Output the [X, Y] coordinate of the center of the cell containing the given text.  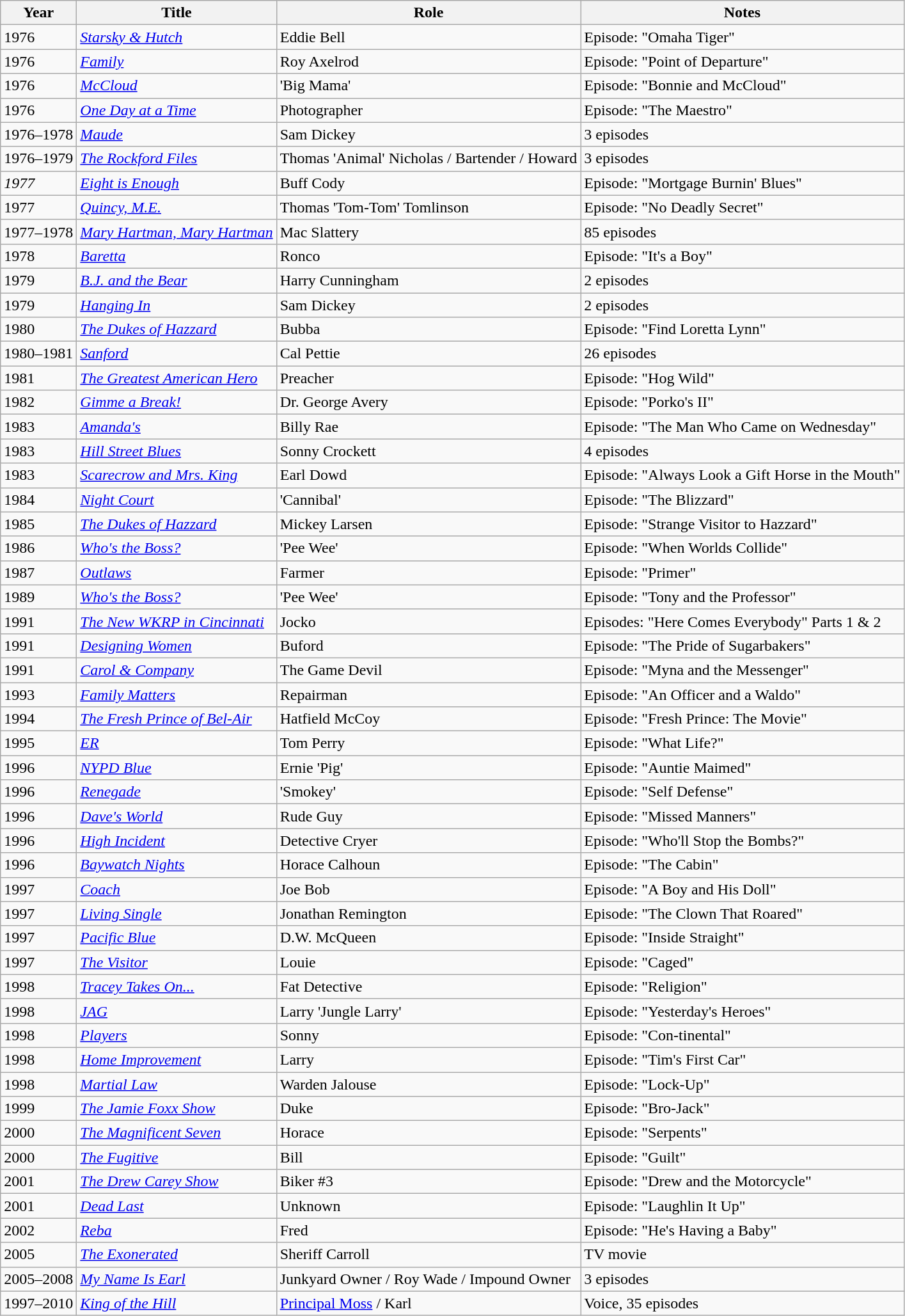
Hatfield McCoy [429, 719]
Junkyard Owner / Roy Wade / Impound Owner [429, 1279]
Joe Bob [429, 889]
Earl Dowd [429, 475]
Episode: "Serpents" [742, 1133]
Episode: "He's Having a Baby" [742, 1230]
Larry [429, 1059]
Voice, 35 episodes [742, 1303]
The New WKRP in Cincinnati [177, 621]
Maude [177, 134]
Ronco [429, 256]
Episode: "Mortgage Burnin' Blues" [742, 183]
JAG [177, 1011]
1997–2010 [38, 1303]
Bubba [429, 329]
Episode: "It's a Boy" [742, 256]
Baywatch Nights [177, 865]
King of the Hill [177, 1303]
Detective Cryer [429, 841]
Episode: "Religion" [742, 987]
Amanda's [177, 427]
Roy Axelrod [429, 61]
Scarecrow and Mrs. King [177, 475]
Jonathan Remington [429, 914]
Larry 'Jungle Larry' [429, 1011]
Episode: "Bro-Jack" [742, 1109]
Unknown [429, 1206]
Episode: "Tim's First Car" [742, 1059]
Horace [429, 1133]
Fat Detective [429, 987]
2002 [38, 1230]
Cal Pettie [429, 354]
Rude Guy [429, 816]
Episode: "Fresh Prince: The Movie" [742, 719]
Horace Calhoun [429, 865]
Episode: "Yesterday's Heroes" [742, 1011]
NYPD Blue [177, 768]
Martial Law [177, 1084]
1995 [38, 743]
Renegade [177, 792]
Episode: "Lock-Up" [742, 1084]
Role [429, 13]
1987 [38, 573]
Sonny Crockett [429, 451]
Family Matters [177, 694]
Episode: "An Officer and a Waldo" [742, 694]
'Cannibal' [429, 500]
Episode: "When Worlds Collide" [742, 548]
1985 [38, 524]
Warden Jalouse [429, 1084]
Episode: "Porko's II" [742, 402]
TV movie [742, 1255]
Episode: "Who'll Stop the Bombs?" [742, 841]
Episode: "Strange Visitor to Hazzard" [742, 524]
Episode: "No Deadly Secret" [742, 207]
'Smokey' [429, 792]
Outlaws [177, 573]
2005 [38, 1255]
Starsky & Hutch [177, 37]
Episode: "Guilt" [742, 1157]
1981 [38, 378]
Mac Slattery [429, 232]
26 episodes [742, 354]
McCloud [177, 86]
Dave's World [177, 816]
1980–1981 [38, 354]
Duke [429, 1109]
Eight is Enough [177, 183]
Mickey Larsen [429, 524]
1999 [38, 1109]
1984 [38, 500]
Episode: "Hog Wild" [742, 378]
Gimme a Break! [177, 402]
B.J. and the Bear [177, 280]
1978 [38, 256]
Episode: "Always Look a Gift Horse in the Mouth" [742, 475]
Episode: "Omaha Tiger" [742, 37]
Biker #3 [429, 1182]
Buff Cody [429, 183]
1977–1978 [38, 232]
The Visitor [177, 962]
Ernie 'Pig' [429, 768]
Reba [177, 1230]
1993 [38, 694]
Baretta [177, 256]
Tracey Takes On... [177, 987]
Carol & Company [177, 670]
Episode: "Primer" [742, 573]
Episode: "The Pride of Sugarbakers" [742, 646]
The Jamie Foxx Show [177, 1109]
Episode: "What Life?" [742, 743]
Family [177, 61]
ER [177, 743]
Dead Last [177, 1206]
Coach [177, 889]
Quincy, M.E. [177, 207]
Episode: "Missed Manners" [742, 816]
Jocko [429, 621]
Episode: "Inside Straight" [742, 938]
Episode: "Point of Departure" [742, 61]
Principal Moss / Karl [429, 1303]
Designing Women [177, 646]
Episode: "Myna and the Messenger" [742, 670]
1986 [38, 548]
Fred [429, 1230]
Episode: "Drew and the Motorcycle" [742, 1182]
Episode: "The Blizzard" [742, 500]
2005–2008 [38, 1279]
The Magnificent Seven [177, 1133]
1980 [38, 329]
1976–1979 [38, 159]
1994 [38, 719]
Sheriff Carroll [429, 1255]
Farmer [429, 573]
One Day at a Time [177, 110]
Bill [429, 1157]
Living Single [177, 914]
Buford [429, 646]
Dr. George Avery [429, 402]
1982 [38, 402]
Thomas 'Tom-Tom' Tomlinson [429, 207]
Night Court [177, 500]
4 episodes [742, 451]
Episode: "The Man Who Came on Wednesday" [742, 427]
Pacific Blue [177, 938]
Episode: "Auntie Maimed" [742, 768]
Notes [742, 13]
Episode: "Find Loretta Lynn" [742, 329]
Episode: "Con-tinental" [742, 1035]
Photographer [429, 110]
1976–1978 [38, 134]
Episode: "Caged" [742, 962]
Episode: "Bonnie and McCloud" [742, 86]
Players [177, 1035]
Episode: "The Clown That Roared" [742, 914]
The Rockford Files [177, 159]
Sanford [177, 354]
85 episodes [742, 232]
Episode: "Self Defense" [742, 792]
Tom Perry [429, 743]
Billy Rae [429, 427]
Preacher [429, 378]
1989 [38, 597]
Home Improvement [177, 1059]
The Fresh Prince of Bel-Air [177, 719]
Episodes: "Here Comes Everybody" Parts 1 & 2 [742, 621]
Episode: "The Maestro" [742, 110]
Mary Hartman, Mary Hartman [177, 232]
Episode: "Laughlin It Up" [742, 1206]
High Incident [177, 841]
'Big Mama' [429, 86]
Episode: "The Cabin" [742, 865]
Hill Street Blues [177, 451]
The Drew Carey Show [177, 1182]
My Name Is Earl [177, 1279]
Title [177, 13]
The Greatest American Hero [177, 378]
Repairman [429, 694]
Hanging In [177, 305]
D.W. McQueen [429, 938]
Episode: "A Boy and His Doll" [742, 889]
Louie [429, 962]
Episode: "Tony and the Professor" [742, 597]
Harry Cunningham [429, 280]
Eddie Bell [429, 37]
The Fugitive [177, 1157]
Sonny [429, 1035]
Thomas 'Animal' Nicholas / Bartender / Howard [429, 159]
Year [38, 13]
The Exonerated [177, 1255]
The Game Devil [429, 670]
